Locate the cell with the specified text and output its (x, y) center coordinate. 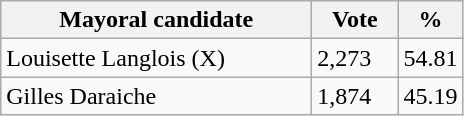
1,874 (355, 96)
Louisette Langlois (X) (156, 58)
Mayoral candidate (156, 20)
45.19 (430, 96)
54.81 (430, 58)
2,273 (355, 58)
Vote (355, 20)
% (430, 20)
Gilles Daraiche (156, 96)
